Find where the given text appears and provide that cell's center as (x, y) coordinate. 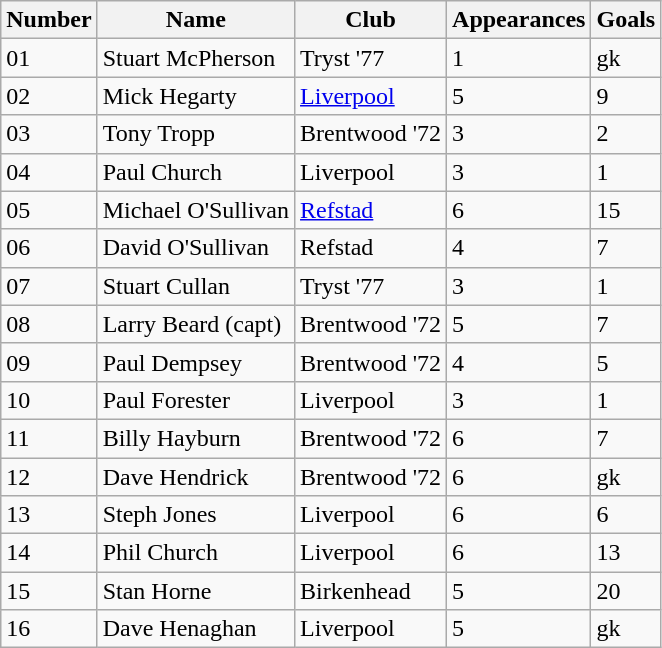
Larry Beard (capt) (196, 324)
Billy Hayburn (196, 438)
Steph Jones (196, 515)
Stuart McPherson (196, 58)
Mick Hegarty (196, 96)
02 (49, 96)
Appearances (519, 20)
09 (49, 362)
07 (49, 286)
Goals (626, 20)
12 (49, 477)
08 (49, 324)
Tony Tropp (196, 134)
Paul Dempsey (196, 362)
14 (49, 553)
11 (49, 438)
Phil Church (196, 553)
Paul Church (196, 172)
Number (49, 20)
16 (49, 629)
20 (626, 591)
Birkenhead (371, 591)
10 (49, 400)
Paul Forester (196, 400)
Club (371, 20)
04 (49, 172)
9 (626, 96)
2 (626, 134)
Dave Hendrick (196, 477)
Stuart Cullan (196, 286)
Name (196, 20)
David O'Sullivan (196, 248)
01 (49, 58)
06 (49, 248)
Stan Horne (196, 591)
05 (49, 210)
Michael O'Sullivan (196, 210)
Dave Henaghan (196, 629)
03 (49, 134)
